Return the [X, Y] coordinate for the center point of the cell that contains the specified text.  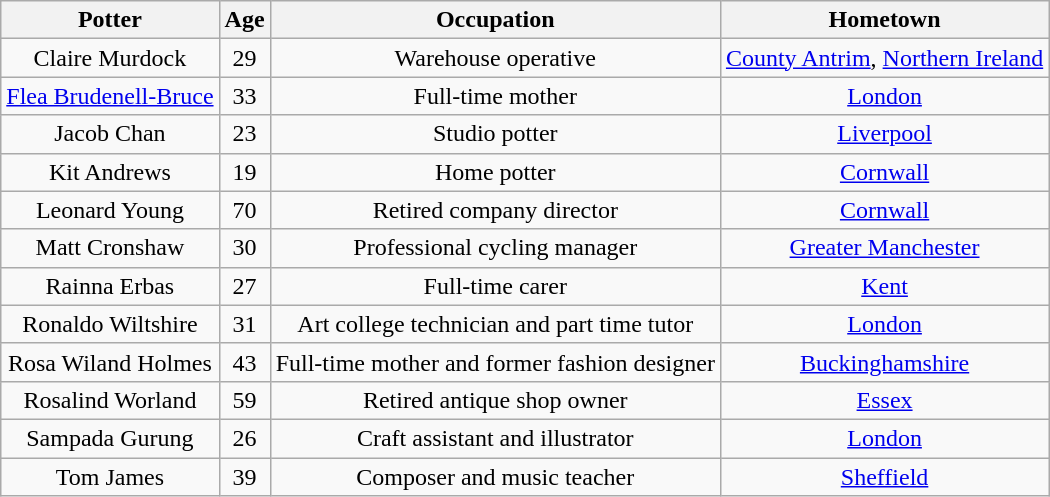
Leonard Young [110, 210]
Rainna Erbas [110, 286]
70 [244, 210]
Rosa Wiland Holmes [110, 362]
Craft assistant and illustrator [495, 438]
Tom James [110, 477]
Age [244, 20]
Full-time mother and former fashion designer [495, 362]
27 [244, 286]
Liverpool [884, 134]
Kent [884, 286]
Art college technician and part time tutor [495, 324]
Sheffield [884, 477]
Full-time mother [495, 96]
Composer and music teacher [495, 477]
Kit Andrews [110, 172]
Occupation [495, 20]
County Antrim, Northern Ireland [884, 58]
30 [244, 248]
Rosalind Worland [110, 400]
33 [244, 96]
Studio potter [495, 134]
59 [244, 400]
43 [244, 362]
Full-time carer [495, 286]
Claire Murdock [110, 58]
Greater Manchester [884, 248]
26 [244, 438]
31 [244, 324]
Warehouse operative [495, 58]
Potter [110, 20]
Sampada Gurung [110, 438]
Ronaldo Wiltshire [110, 324]
Retired company director [495, 210]
Retired antique shop owner [495, 400]
Matt Cronshaw [110, 248]
Hometown [884, 20]
Jacob Chan [110, 134]
Buckinghamshire [884, 362]
Essex [884, 400]
Home potter [495, 172]
19 [244, 172]
39 [244, 477]
Professional cycling manager [495, 248]
Flea Brudenell-Bruce [110, 96]
29 [244, 58]
23 [244, 134]
